Extract the (x, y) coordinate from the center of the cell holding the provided text.  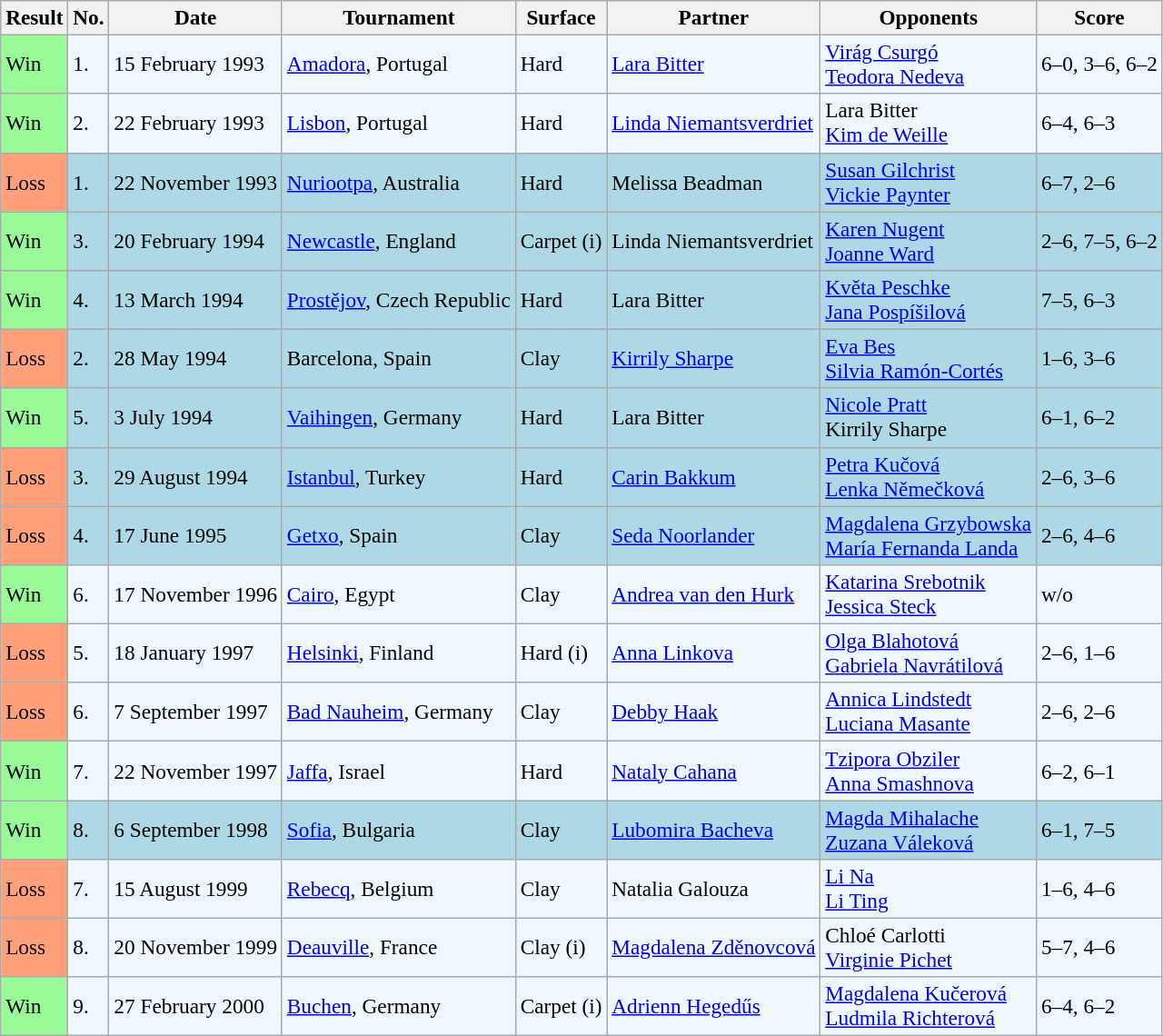
2–6, 7–5, 6–2 (1099, 240)
Date (195, 17)
Magdalena Grzybowska María Fernanda Landa (929, 534)
Rebecq, Belgium (398, 889)
Lara Bitter Kim de Weille (929, 124)
22 February 1993 (195, 124)
Natalia Galouza (714, 889)
1–6, 3–6 (1099, 358)
Buchen, Germany (398, 1007)
Li Na Li Ting (929, 889)
Barcelona, Spain (398, 358)
7 September 1997 (195, 712)
Lisbon, Portugal (398, 124)
Carin Bakkum (714, 476)
Tzipora Obziler Anna Smashnova (929, 771)
Newcastle, England (398, 240)
No. (89, 17)
22 November 1993 (195, 182)
Surface (562, 17)
3 July 1994 (195, 418)
22 November 1997 (195, 771)
15 August 1999 (195, 889)
Chloé Carlotti Virginie Pichet (929, 947)
6–4, 6–2 (1099, 1007)
Deauville, France (398, 947)
Prostějov, Czech Republic (398, 300)
Jaffa, Israel (398, 771)
6 September 1998 (195, 829)
2–6, 3–6 (1099, 476)
7–5, 6–3 (1099, 300)
Clay (i) (562, 947)
Adrienn Hegedűs (714, 1007)
Hard (i) (562, 652)
6–0, 3–6, 6–2 (1099, 64)
Bad Nauheim, Germany (398, 712)
2–6, 1–6 (1099, 652)
Melissa Beadman (714, 182)
Karen Nugent Joanne Ward (929, 240)
Nicole Pratt Kirrily Sharpe (929, 418)
w/o (1099, 594)
6–2, 6–1 (1099, 771)
Andrea van den Hurk (714, 594)
Virág Csurgó Teodora Nedeva (929, 64)
6–4, 6–3 (1099, 124)
Annica Lindstedt Luciana Masante (929, 712)
Result (35, 17)
Getxo, Spain (398, 534)
17 June 1995 (195, 534)
Magda Mihalache Zuzana Váleková (929, 829)
Susan Gilchrist Vickie Paynter (929, 182)
13 March 1994 (195, 300)
20 February 1994 (195, 240)
Score (1099, 17)
29 August 1994 (195, 476)
17 November 1996 (195, 594)
9. (89, 1007)
Partner (714, 17)
Helsinki, Finland (398, 652)
Olga Blahotová Gabriela Navrátilová (929, 652)
Cairo, Egypt (398, 594)
15 February 1993 (195, 64)
Magdalena Zděnovcová (714, 947)
Kirrily Sharpe (714, 358)
5–7, 4–6 (1099, 947)
Anna Linkova (714, 652)
Lubomira Bacheva (714, 829)
Katarina Srebotnik Jessica Steck (929, 594)
Tournament (398, 17)
Nataly Cahana (714, 771)
Amadora, Portugal (398, 64)
18 January 1997 (195, 652)
Opponents (929, 17)
6–1, 7–5 (1099, 829)
2–6, 4–6 (1099, 534)
28 May 1994 (195, 358)
Petra Kučová Lenka Němečková (929, 476)
6–1, 6–2 (1099, 418)
Istanbul, Turkey (398, 476)
1–6, 4–6 (1099, 889)
6–7, 2–6 (1099, 182)
Květa Peschke Jana Pospíšilová (929, 300)
Vaihingen, Germany (398, 418)
27 February 2000 (195, 1007)
Seda Noorlander (714, 534)
Nuriootpa, Australia (398, 182)
2–6, 2–6 (1099, 712)
20 November 1999 (195, 947)
Sofia, Bulgaria (398, 829)
Debby Haak (714, 712)
Eva Bes Silvia Ramón-Cortés (929, 358)
Magdalena Kučerová Ludmila Richterová (929, 1007)
